Scan for the cell matching the given text and deliver its [x, y] coordinate at center. 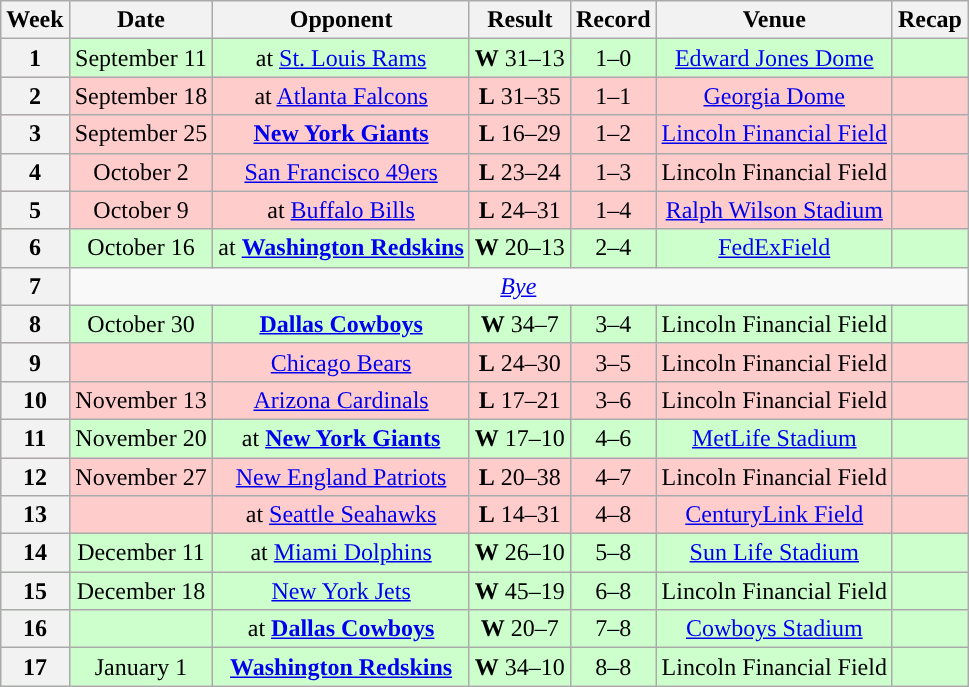
11 [35, 438]
October 2 [141, 172]
Week [35, 20]
12 [35, 477]
1–4 [613, 210]
W 45–19 [520, 591]
5–8 [613, 553]
Dallas Cowboys [341, 324]
1–2 [613, 134]
January 1 [141, 667]
Edward Jones Dome [774, 58]
7–8 [613, 629]
at New York Giants [341, 438]
December 11 [141, 553]
3 [35, 134]
October 9 [141, 210]
4 [35, 172]
4–6 [613, 438]
Bye [518, 286]
October 16 [141, 248]
Ralph Wilson Stadium [774, 210]
16 [35, 629]
17 [35, 667]
W 17–10 [520, 438]
San Francisco 49ers [341, 172]
November 27 [141, 477]
L 24–30 [520, 362]
W 20–13 [520, 248]
L 31–35 [520, 96]
Record [613, 20]
Opponent [341, 20]
Arizona Cardinals [341, 400]
6 [35, 248]
L 16–29 [520, 134]
New England Patriots [341, 477]
L 20–38 [520, 477]
W 31–13 [520, 58]
Recap [930, 20]
8–8 [613, 667]
at Atlanta Falcons [341, 96]
1–0 [613, 58]
September 25 [141, 134]
November 13 [141, 400]
3–5 [613, 362]
November 20 [141, 438]
at Washington Redskins [341, 248]
FedExField [774, 248]
October 30 [141, 324]
September 18 [141, 96]
Cowboys Stadium [774, 629]
at Buffalo Bills [341, 210]
9 [35, 362]
3–4 [613, 324]
W 20–7 [520, 629]
15 [35, 591]
Date [141, 20]
Sun Life Stadium [774, 553]
W 34–10 [520, 667]
1 [35, 58]
3–6 [613, 400]
L 17–21 [520, 400]
13 [35, 515]
1–1 [613, 96]
2–4 [613, 248]
Chicago Bears [341, 362]
W 34–7 [520, 324]
Venue [774, 20]
5 [35, 210]
6–8 [613, 591]
14 [35, 553]
December 18 [141, 591]
Result [520, 20]
1–3 [613, 172]
at Dallas Cowboys [341, 629]
at St. Louis Rams [341, 58]
L 14–31 [520, 515]
Washington Redskins [341, 667]
MetLife Stadium [774, 438]
8 [35, 324]
at Miami Dolphins [341, 553]
4–7 [613, 477]
New York Giants [341, 134]
CenturyLink Field [774, 515]
New York Jets [341, 591]
L 24–31 [520, 210]
Georgia Dome [774, 96]
10 [35, 400]
W 26–10 [520, 553]
2 [35, 96]
September 11 [141, 58]
7 [35, 286]
4–8 [613, 515]
at Seattle Seahawks [341, 515]
L 23–24 [520, 172]
